Find where the given text appears and provide that cell's center as (X, Y) coordinate. 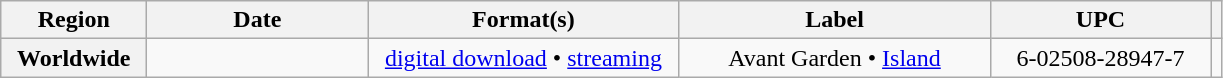
digital download • streaming (524, 58)
Date (258, 20)
Worldwide (74, 58)
Region (74, 20)
UPC (1100, 20)
Format(s) (524, 20)
Label (834, 20)
6-02508-28947-7 (1100, 58)
Avant Garden • Island (834, 58)
